Determine the [X, Y] coordinate at the center of the cell enclosing the given text.  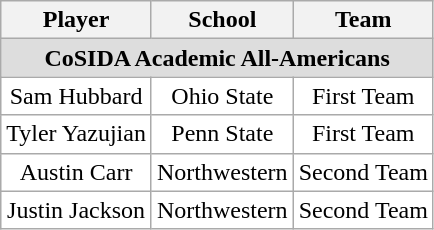
Player [76, 20]
Penn State [222, 134]
School [222, 20]
CoSIDA Academic All-Americans [218, 58]
Sam Hubbard [76, 96]
Team [363, 20]
Justin Jackson [76, 210]
Ohio State [222, 96]
Austin Carr [76, 172]
Tyler Yazujian [76, 134]
